Output the (x, y) coordinate of the center of the cell containing the given text.  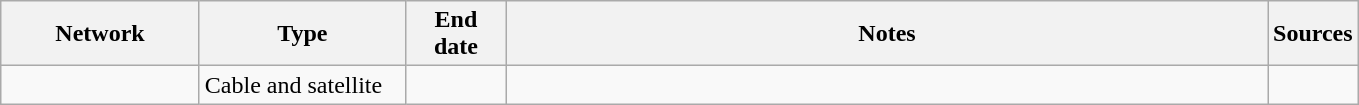
Notes (886, 34)
End date (456, 34)
Network (100, 34)
Type (302, 34)
Cable and satellite (302, 85)
Sources (1314, 34)
